Capture the cell that displays the provided text and extract its (x, y) central coordinate. 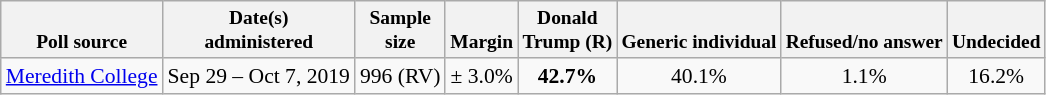
Refused/no answer (864, 30)
Undecided (996, 30)
DonaldTrump (R) (568, 30)
± 3.0% (481, 76)
Poll source (82, 30)
996 (RV) (400, 76)
Sep 29 – Oct 7, 2019 (259, 76)
40.1% (699, 76)
16.2% (996, 76)
Meredith College (82, 76)
Margin (481, 30)
Samplesize (400, 30)
42.7% (568, 76)
Generic individual (699, 30)
Date(s)administered (259, 30)
1.1% (864, 76)
